Capture the cell that displays the provided text and extract its (X, Y) central coordinate. 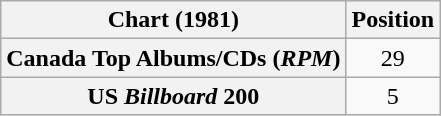
US Billboard 200 (174, 96)
Canada Top Albums/CDs (RPM) (174, 58)
29 (393, 58)
Chart (1981) (174, 20)
Position (393, 20)
5 (393, 96)
